Return [x, y] of the center of cell containing provided text 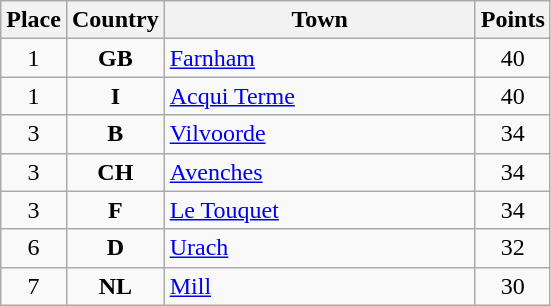
Farnham [320, 58]
F [115, 210]
Urach [320, 248]
Country [115, 20]
6 [34, 248]
B [115, 134]
Acqui Terme [320, 96]
I [115, 96]
Vilvoorde [320, 134]
GB [115, 58]
Place [34, 20]
CH [115, 172]
32 [512, 248]
NL [115, 286]
Le Touquet [320, 210]
30 [512, 286]
Avenches [320, 172]
7 [34, 286]
Mill [320, 286]
Town [320, 20]
Points [512, 20]
D [115, 248]
